Output the [x, y] coordinate of the center of the cell containing the given text.  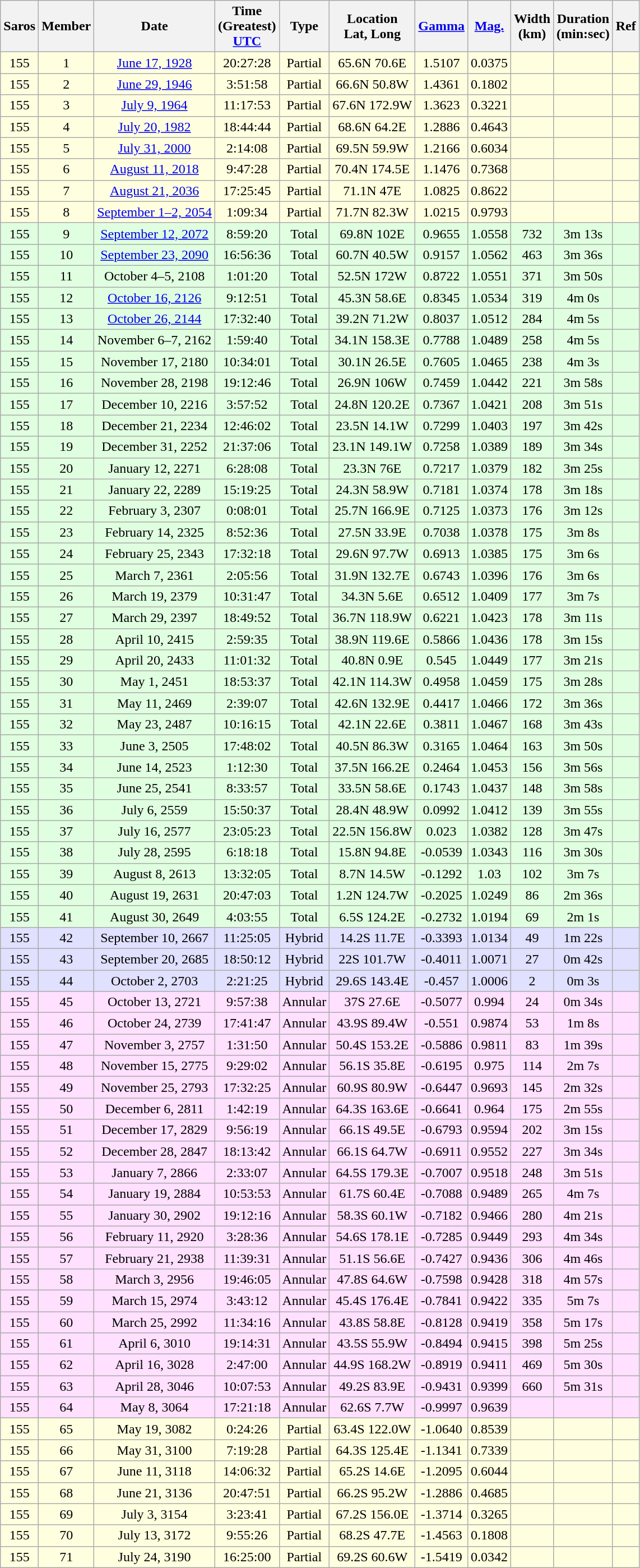
-0.8919 [442, 1365]
358 [532, 1322]
52 [66, 1151]
0.9594 [489, 1130]
284 [532, 319]
October 2, 2703 [155, 981]
17:32:25 [247, 1087]
32 [66, 725]
1.0215 [442, 212]
51 [66, 1130]
14 [66, 340]
25 [66, 575]
0.3221 [489, 105]
23 [66, 532]
23.3N 76E [372, 468]
14.2S 11.7E [372, 938]
25.7N 166.9E [372, 511]
-1.2886 [442, 1493]
0.8622 [489, 191]
March 7, 2361 [155, 575]
9 [66, 233]
Type [304, 26]
0.9415 [489, 1344]
57 [66, 1258]
31 [66, 703]
0.4685 [489, 1493]
24.3N 58.9W [372, 490]
1.0436 [489, 639]
43 [66, 959]
19 [66, 447]
0.1743 [442, 788]
20:27:28 [247, 63]
66.1S 64.7W [372, 1151]
-0.457 [442, 981]
21:37:06 [247, 447]
1.0421 [489, 404]
2m 32s [583, 1087]
13:32:05 [247, 874]
24.8N 120.2E [372, 404]
319 [532, 298]
18 [66, 426]
0.9157 [442, 255]
6:18:18 [247, 852]
0m 3s [583, 981]
1.0409 [489, 596]
14:06:32 [247, 1472]
July 28, 2595 [155, 852]
0.6221 [442, 617]
19:46:05 [247, 1279]
0m 34s [583, 1002]
August 19, 2631 [155, 895]
8:33:57 [247, 788]
7 [66, 191]
58 [66, 1279]
3m 30s [583, 852]
16:25:00 [247, 1557]
September 23, 2090 [155, 255]
238 [532, 362]
0.6913 [442, 554]
4m 3s [583, 362]
10:31:47 [247, 596]
0.7038 [442, 532]
1:12:30 [247, 767]
Mag. [489, 26]
23.5N 14.1W [372, 426]
December 21, 2234 [155, 426]
1.0534 [489, 298]
0.994 [489, 1002]
0.4417 [442, 703]
0.6743 [442, 575]
March 29, 2397 [155, 617]
-0.6641 [442, 1109]
1.0378 [489, 532]
0.9793 [489, 212]
0.9693 [489, 1087]
-0.7598 [442, 1279]
7:19:28 [247, 1450]
January 22, 2289 [155, 490]
66.1S 49.5E [372, 1130]
60 [66, 1322]
36 [66, 810]
-0.6195 [442, 1066]
6:28:08 [247, 468]
19:12:16 [247, 1215]
2:47:00 [247, 1365]
-0.7007 [442, 1173]
July 16, 2577 [155, 831]
8:52:36 [247, 532]
-0.7088 [442, 1194]
10:07:53 [247, 1386]
29.6N 97.7W [372, 554]
70 [66, 1535]
July 31, 2000 [155, 148]
-0.4011 [442, 959]
0.3265 [489, 1514]
0.9449 [489, 1237]
15.8N 94.8E [372, 852]
3 [66, 105]
10:34:01 [247, 362]
3:23:41 [247, 1514]
20:47:03 [247, 895]
40 [66, 895]
0.0992 [442, 810]
38 [66, 852]
61.7S 60.4E [372, 1194]
5m 31s [583, 1386]
22.5N 156.8W [372, 831]
1.0071 [489, 959]
1:31:50 [247, 1045]
0.9419 [489, 1322]
0.8345 [442, 298]
0.964 [489, 1109]
71.1N 47E [372, 191]
23.1N 149.1W [372, 447]
1.0453 [489, 767]
318 [532, 1279]
February 25, 2343 [155, 554]
-1.3714 [442, 1514]
-0.6447 [442, 1087]
29 [66, 661]
34.1N 158.3E [372, 340]
83 [532, 1045]
63.4S 122.0W [372, 1429]
0.0342 [489, 1557]
1.0374 [489, 490]
0.7339 [489, 1450]
March 15, 2974 [155, 1300]
114 [532, 1066]
March 25, 2992 [155, 1322]
50 [66, 1109]
3m 56s [583, 767]
3m 47s [583, 831]
258 [532, 340]
48 [66, 1066]
0.9655 [442, 233]
2:21:25 [247, 981]
0m 42s [583, 959]
64.3S 125.4E [372, 1450]
4:03:55 [247, 916]
0.7788 [442, 340]
20 [66, 468]
2:14:08 [247, 148]
50.4S 153.2E [372, 1045]
0.9874 [489, 1023]
9:47:28 [247, 169]
44 [66, 981]
November 17, 2180 [155, 362]
-0.5886 [442, 1045]
1.0396 [489, 575]
1:01:20 [247, 276]
37S 27.6E [372, 1002]
July 9, 1964 [155, 105]
4m 21s [583, 1215]
0.023 [442, 831]
3m 13s [583, 233]
45 [66, 1002]
0.3811 [442, 725]
70.4N 174.5E [372, 169]
Gamma [442, 26]
0.7217 [442, 468]
1m 8s [583, 1023]
3m 28s [583, 682]
0.6044 [489, 1472]
18:44:44 [247, 127]
July 13, 3172 [155, 1535]
-0.2025 [442, 895]
1:42:19 [247, 1109]
November 3, 2757 [155, 1045]
May 8, 3064 [155, 1408]
1.0437 [489, 788]
1.0249 [489, 895]
182 [532, 468]
January 19, 2884 [155, 1194]
4m 57s [583, 1279]
LocationLat, Long [372, 26]
11:34:16 [247, 1322]
68.2S 47.7E [372, 1535]
60.7N 40.5W [372, 255]
43.5S 55.9W [372, 1344]
0.8539 [489, 1429]
0.7299 [442, 426]
11 [66, 276]
June 11, 3118 [155, 1472]
July 6, 2559 [155, 810]
371 [532, 276]
35 [66, 788]
1.0562 [489, 255]
28 [66, 639]
February 11, 2920 [155, 1237]
62.6S 7.7W [372, 1408]
1.0006 [489, 981]
265 [532, 1194]
18:53:37 [247, 682]
42 [66, 938]
732 [532, 233]
54.6S 178.1E [372, 1237]
148 [532, 788]
5m 25s [583, 1344]
August 21, 2036 [155, 191]
1.4361 [442, 84]
41 [66, 916]
145 [532, 1087]
189 [532, 447]
February 14, 2325 [155, 532]
20:47:51 [247, 1493]
-0.8494 [442, 1344]
0.975 [489, 1066]
October 16, 2126 [155, 298]
September 20, 2685 [155, 959]
86 [532, 895]
0.9552 [489, 1151]
17:41:47 [247, 1023]
102 [532, 874]
1.0194 [489, 916]
0.7459 [442, 383]
4 [66, 127]
67.6N 172.9W [372, 105]
248 [532, 1173]
2:33:07 [247, 1173]
9:12:51 [247, 298]
-1.5419 [442, 1557]
71.7N 82.3W [372, 212]
22S 101.7W [372, 959]
46 [66, 1023]
16:56:36 [247, 255]
33.5N 58.6E [372, 788]
0.9428 [489, 1279]
26 [66, 596]
660 [532, 1386]
63 [66, 1386]
1.0489 [489, 340]
0.9422 [489, 1300]
9:29:02 [247, 1066]
17:25:45 [247, 191]
39 [66, 874]
1.0558 [489, 233]
31.9N 132.7E [372, 575]
17:21:18 [247, 1408]
15:19:25 [247, 490]
65.2S 14.6E [372, 1472]
1.0467 [489, 725]
-0.1292 [442, 874]
0.9436 [489, 1258]
306 [532, 1258]
0.2464 [442, 767]
April 16, 3028 [155, 1365]
67.2S 156.0E [372, 1514]
15:50:37 [247, 810]
23:05:23 [247, 831]
22 [66, 511]
1.0382 [489, 831]
42.1N 22.6E [372, 725]
0.545 [442, 661]
12 [66, 298]
Time(Greatest)UTC [247, 26]
34 [66, 767]
3:51:58 [247, 84]
1.0512 [489, 319]
1.0466 [489, 703]
15 [66, 362]
4m 46s [583, 1258]
1.0464 [489, 746]
42.1N 114.3W [372, 682]
0.9489 [489, 1194]
11:39:31 [247, 1258]
47.8S 64.6W [372, 1279]
1.0442 [489, 383]
3m 42s [583, 426]
0:08:01 [247, 511]
0.4958 [442, 682]
-1.4563 [442, 1535]
1.0343 [489, 852]
-0.551 [442, 1023]
33 [66, 746]
56 [66, 1237]
1 [66, 63]
18:13:42 [247, 1151]
June 3, 2505 [155, 746]
3:43:12 [247, 1300]
1.2166 [442, 148]
August 8, 2613 [155, 874]
3m 55s [583, 810]
56.1S 35.8E [372, 1066]
1.1476 [442, 169]
November 15, 2775 [155, 1066]
26.9N 106W [372, 383]
June 29, 1946 [155, 84]
47 [66, 1045]
45.4S 176.4E [372, 1300]
-0.6911 [442, 1151]
December 31, 2252 [155, 447]
221 [532, 383]
39.2N 71.2W [372, 319]
1.5107 [442, 63]
June 14, 2523 [155, 767]
208 [532, 404]
October 24, 2739 [155, 1023]
January 30, 2902 [155, 1215]
197 [532, 426]
43.8S 58.8E [372, 1322]
March 3, 2956 [155, 1279]
0.9811 [489, 1045]
October 26, 2144 [155, 319]
August 30, 2649 [155, 916]
May 11, 2469 [155, 703]
49.2S 83.9E [372, 1386]
-0.9431 [442, 1386]
April 20, 2433 [155, 661]
5m 30s [583, 1365]
1.0551 [489, 276]
69.8N 102E [372, 233]
12:46:02 [247, 426]
463 [532, 255]
Duration(min:sec) [583, 26]
February 3, 2307 [155, 511]
0.1802 [489, 84]
0.3165 [442, 746]
May 31, 3100 [155, 1450]
59 [66, 1300]
64.3S 163.6E [372, 1109]
0.8037 [442, 319]
November 6–7, 2162 [155, 340]
168 [532, 725]
July 24, 3190 [155, 1557]
65.6N 70.6E [372, 63]
293 [532, 1237]
1.0423 [489, 617]
1.03 [489, 874]
29.6S 143.4E [372, 981]
August 11, 2018 [155, 169]
11:01:32 [247, 661]
51.1S 56.6E [372, 1258]
December 10, 2216 [155, 404]
October 13, 2721 [155, 1002]
February 21, 2938 [155, 1258]
28.4N 48.9W [372, 810]
52.5N 172W [372, 276]
36.7N 118.9W [372, 617]
May 23, 2487 [155, 725]
11:25:05 [247, 938]
34.3N 5.6E [372, 596]
3m 11s [583, 617]
0.9399 [489, 1386]
68.6N 64.2E [372, 127]
398 [532, 1344]
3m 43s [583, 725]
9:55:26 [247, 1535]
September 1–2, 2054 [155, 212]
40.8N 0.9E [372, 661]
Width(km) [532, 26]
58.3S 60.1W [372, 1215]
62 [66, 1365]
2m 7s [583, 1066]
-0.2732 [442, 916]
3m 18s [583, 490]
30 [66, 682]
1.0465 [489, 362]
0.0375 [489, 63]
1.0825 [442, 191]
0.6512 [442, 596]
5m 7s [583, 1300]
December 6, 2811 [155, 1109]
60.9S 80.9W [372, 1087]
9:56:19 [247, 1130]
128 [532, 831]
66.2S 95.2W [372, 1493]
-0.9997 [442, 1408]
-0.7182 [442, 1215]
Ref [625, 26]
227 [532, 1151]
-0.8128 [442, 1322]
June 21, 3136 [155, 1493]
June 25, 2541 [155, 788]
163 [532, 746]
March 19, 2379 [155, 596]
0.8722 [442, 276]
5m 17s [583, 1322]
-0.6793 [442, 1130]
1.0134 [489, 938]
5 [66, 148]
October 4–5, 2108 [155, 276]
37 [66, 831]
December 28, 2847 [155, 1151]
18:49:52 [247, 617]
April 28, 3046 [155, 1386]
280 [532, 1215]
43.9S 89.4W [372, 1023]
2:39:07 [247, 703]
1m 22s [583, 938]
27.5N 33.9E [372, 532]
0.7181 [442, 490]
45.3N 58.6E [372, 298]
38.9N 119.6E [372, 639]
3m 12s [583, 511]
71 [66, 1557]
18:50:12 [247, 959]
69.2S 60.6W [372, 1557]
1.0379 [489, 468]
3m 8s [583, 532]
3m 25s [583, 468]
139 [532, 810]
0.9411 [489, 1365]
16 [66, 383]
September 12, 2072 [155, 233]
8.7N 14.5W [372, 874]
469 [532, 1365]
Date [155, 26]
9:57:38 [247, 1002]
2m 55s [583, 1109]
19:12:46 [247, 383]
0.9466 [489, 1215]
-1.1341 [442, 1450]
65 [66, 1429]
-1.0640 [442, 1429]
37.5N 166.2E [372, 767]
1:09:34 [247, 212]
10:53:53 [247, 1194]
May 1, 2451 [155, 682]
6 [66, 169]
0.7258 [442, 447]
-0.0539 [442, 852]
0.7368 [489, 169]
April 10, 2415 [155, 639]
April 6, 3010 [155, 1344]
2m 36s [583, 895]
Saros [20, 26]
202 [532, 1130]
0.5866 [442, 639]
July 3, 3154 [155, 1514]
-1.2095 [442, 1472]
11:17:53 [247, 105]
-0.7427 [442, 1258]
-0.7285 [442, 1237]
10 [66, 255]
17:32:40 [247, 319]
61 [66, 1344]
May 19, 3082 [155, 1429]
1m 39s [583, 1045]
1.0389 [489, 447]
17:48:02 [247, 746]
17:32:18 [247, 554]
54 [66, 1194]
4m 34s [583, 1237]
January 7, 2866 [155, 1173]
335 [532, 1300]
19:14:31 [247, 1344]
3:28:36 [247, 1237]
64 [66, 1408]
1.0412 [489, 810]
3:57:52 [247, 404]
0.9639 [489, 1408]
0.6034 [489, 148]
8:59:20 [247, 233]
2m 1s [583, 916]
0.7367 [442, 404]
1.0403 [489, 426]
November 28, 2198 [155, 383]
44.9S 168.2W [372, 1365]
66.6N 50.8W [372, 84]
64.5S 179.3E [372, 1173]
21 [66, 490]
67 [66, 1472]
4m 0s [583, 298]
1.0449 [489, 661]
1.3623 [442, 105]
68 [66, 1493]
116 [532, 852]
3m 21s [583, 661]
40.5N 86.3W [372, 746]
1.0459 [489, 682]
6.5S 124.2E [372, 916]
1.0373 [489, 511]
January 12, 2271 [155, 468]
0.4643 [489, 127]
30.1N 26.5E [372, 362]
42.6N 132.9E [372, 703]
0.1808 [489, 1535]
2:05:56 [247, 575]
66 [66, 1450]
55 [66, 1215]
September 10, 2667 [155, 938]
1.2886 [442, 127]
0:24:26 [247, 1429]
2:59:35 [247, 639]
4m 7s [583, 1194]
July 20, 1982 [155, 127]
0.9518 [489, 1173]
17 [66, 404]
June 17, 1928 [155, 63]
69.5N 59.9W [372, 148]
November 25, 2793 [155, 1087]
1.2N 124.7W [372, 895]
0.7125 [442, 511]
1.0385 [489, 554]
December 17, 2829 [155, 1130]
-0.7841 [442, 1300]
156 [532, 767]
Member [66, 26]
13 [66, 319]
0.7605 [442, 362]
-0.3393 [442, 938]
-0.5077 [442, 1002]
10:16:15 [247, 725]
8 [66, 212]
172 [532, 703]
1:59:40 [247, 340]
